Determine the (x, y) coordinate at the center of the cell enclosing the given text.  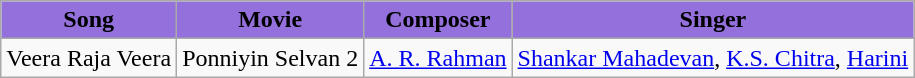
Composer (438, 20)
Ponniyin Selvan 2 (270, 58)
Singer (713, 20)
A. R. Rahman (438, 58)
Veera Raja Veera (89, 58)
Song (89, 20)
Shankar Mahadevan, K.S. Chitra, Harini (713, 58)
Movie (270, 20)
